Scan for the cell matching the given text and deliver its (x, y) coordinate at center. 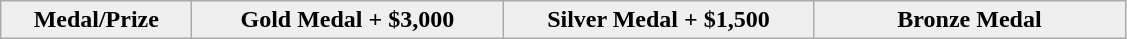
Silver Medal + $1,500 (658, 20)
Medal/Prize (96, 20)
Bronze Medal (970, 20)
Gold Medal + $3,000 (348, 20)
